From the cell containing the given text, extract its center point as [x, y] coordinate. 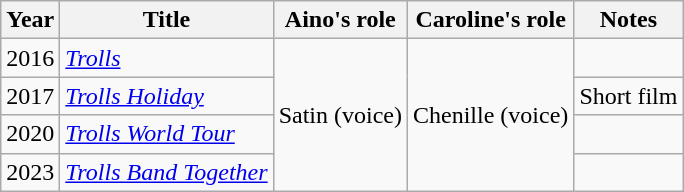
Trolls Band Together [166, 172]
Year [30, 20]
Chenille (voice) [491, 115]
2020 [30, 134]
Short film [628, 96]
Aino's role [340, 20]
2017 [30, 96]
Notes [628, 20]
Trolls World Tour [166, 134]
Caroline's role [491, 20]
2016 [30, 58]
2023 [30, 172]
Satin (voice) [340, 115]
Title [166, 20]
Trolls Holiday [166, 96]
Trolls [166, 58]
